Provide the [x, y] coordinate of the cell's center where the given text is located.  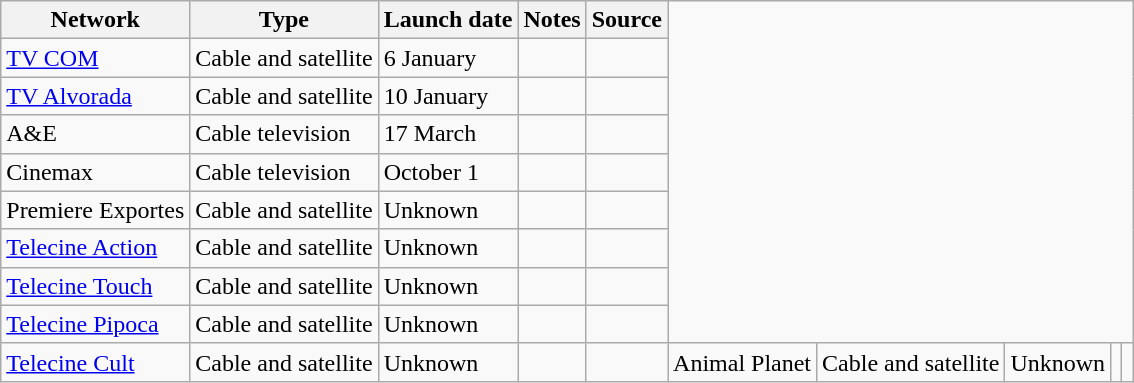
Telecine Action [96, 248]
Type [284, 20]
TV Alvorada [96, 96]
10 January [448, 96]
Notes [552, 20]
TV COM [96, 58]
Premiere Exportes [96, 210]
6 January [448, 58]
Cinemax [96, 172]
17 March [448, 134]
Animal Planet [742, 362]
Telecine Cult [96, 362]
Launch date [448, 20]
Telecine Touch [96, 286]
October 1 [448, 172]
Source [626, 20]
Telecine Pipoca [96, 324]
A&E [96, 134]
Network [96, 20]
